Return [X, Y] of the center of cell containing provided text 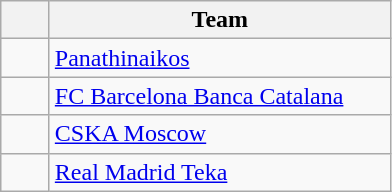
Team [220, 20]
FC Barcelona Banca Catalana [220, 96]
Panathinaikos [220, 58]
Real Madrid Teka [220, 172]
CSKA Moscow [220, 134]
